Return (X, Y) of the center of cell containing provided text 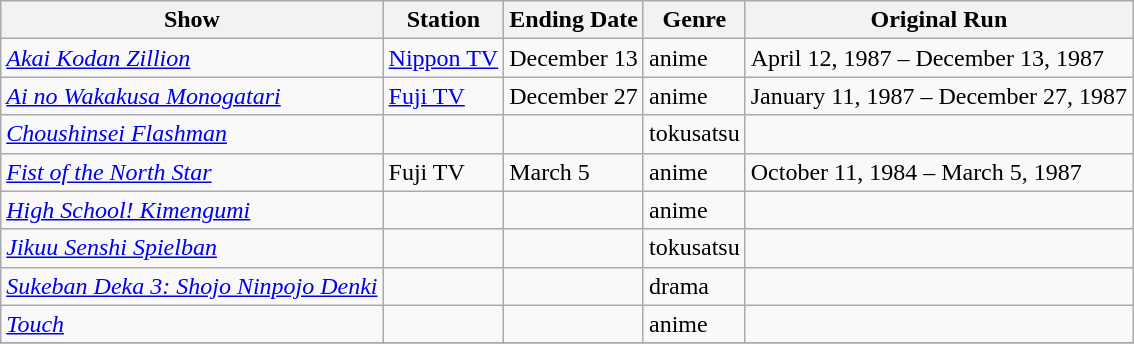
Ai no Wakakusa Monogatari (192, 96)
Touch (192, 324)
Akai Kodan Zillion (192, 58)
Original Run (938, 20)
Sukeban Deka 3: Shojo Ninpojo Denki (192, 286)
Jikuu Senshi Spielban (192, 248)
October 11, 1984 – March 5, 1987 (938, 172)
Genre (694, 20)
December 13 (574, 58)
Nippon TV (444, 58)
Ending Date (574, 20)
March 5 (574, 172)
drama (694, 286)
Show (192, 20)
January 11, 1987 – December 27, 1987 (938, 96)
Station (444, 20)
Fist of the North Star (192, 172)
December 27 (574, 96)
Choushinsei Flashman (192, 134)
April 12, 1987 – December 13, 1987 (938, 58)
High School! Kimengumi (192, 210)
